Find where the given text appears and provide that cell's center as (x, y) coordinate. 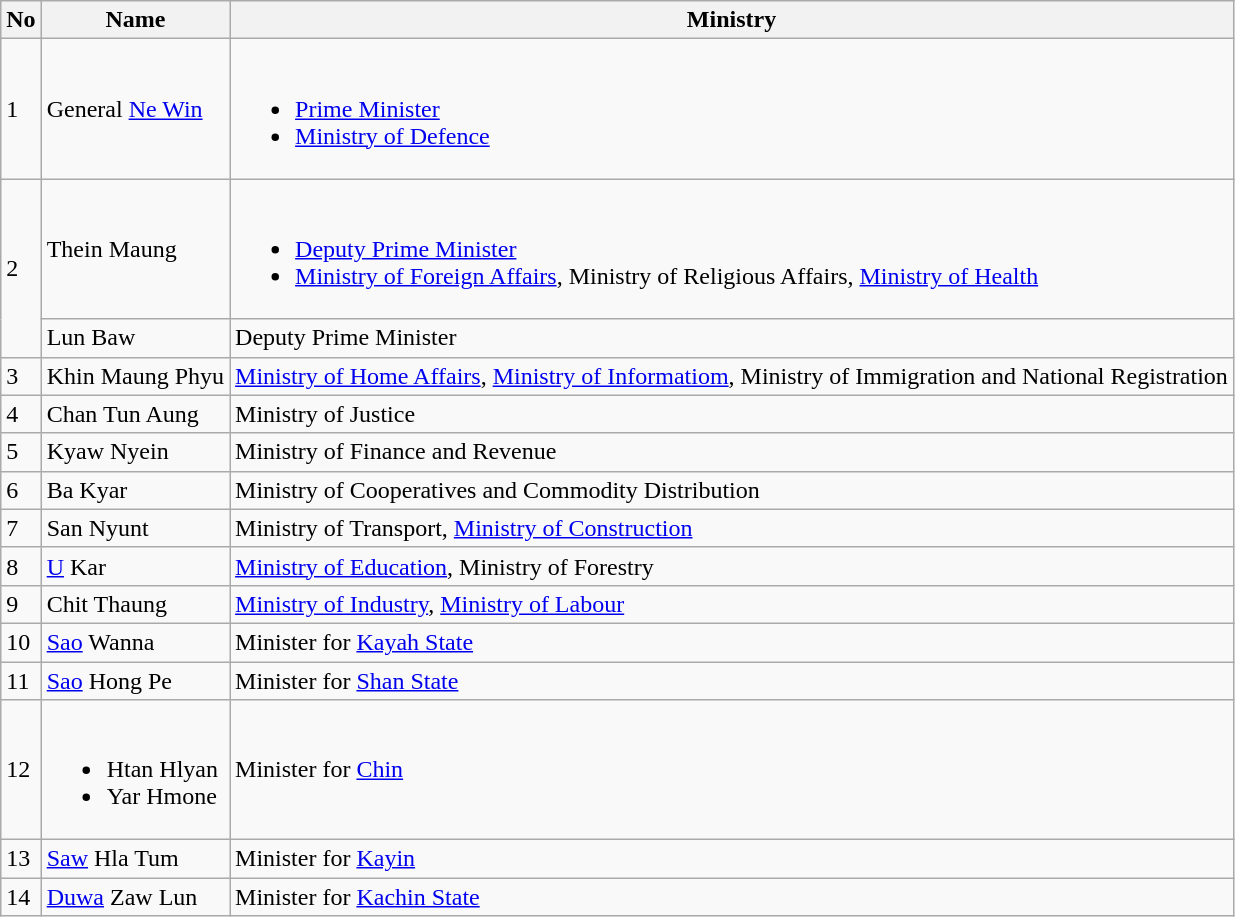
Ministry of Education, Ministry of Forestry (732, 566)
No (21, 20)
Kyaw Nyein (135, 452)
U Kar (135, 566)
Minister for Kachin State (732, 897)
8 (21, 566)
Lun Baw (135, 338)
Ministry of Transport, Ministry of Construction (732, 528)
General Ne Win (135, 109)
Sao Wanna (135, 642)
Ministry (732, 20)
Minister for Chin (732, 770)
Khin Maung Phyu (135, 376)
Minister for Kayah State (732, 642)
Sao Hong Pe (135, 681)
12 (21, 770)
Saw Hla Tum (135, 859)
10 (21, 642)
Name (135, 20)
1 (21, 109)
Ministry of Finance and Revenue (732, 452)
13 (21, 859)
Minister for Kayin (732, 859)
14 (21, 897)
5 (21, 452)
4 (21, 414)
2 (21, 268)
11 (21, 681)
Duwa Zaw Lun (135, 897)
Ministry of Home Affairs, Ministry of Informatiom, Ministry of Immigration and National Registration (732, 376)
6 (21, 490)
Deputy Prime Minister (732, 338)
9 (21, 604)
Ministry of Cooperatives and Commodity Distribution (732, 490)
Deputy Prime MinisterMinistry of Foreign Affairs, Ministry of Religious Affairs, Ministry of Health (732, 249)
7 (21, 528)
Chan Tun Aung (135, 414)
Ministry of Industry, Ministry of Labour (732, 604)
Ministry of Justice (732, 414)
Prime MinisterMinistry of Defence (732, 109)
Htan HlyanYar Hmone (135, 770)
Minister for Shan State (732, 681)
Ba Kyar (135, 490)
San Nyunt (135, 528)
Chit Thaung (135, 604)
3 (21, 376)
Thein Maung (135, 249)
